Return the [X, Y] coordinate for the center point of the cell that contains the specified text.  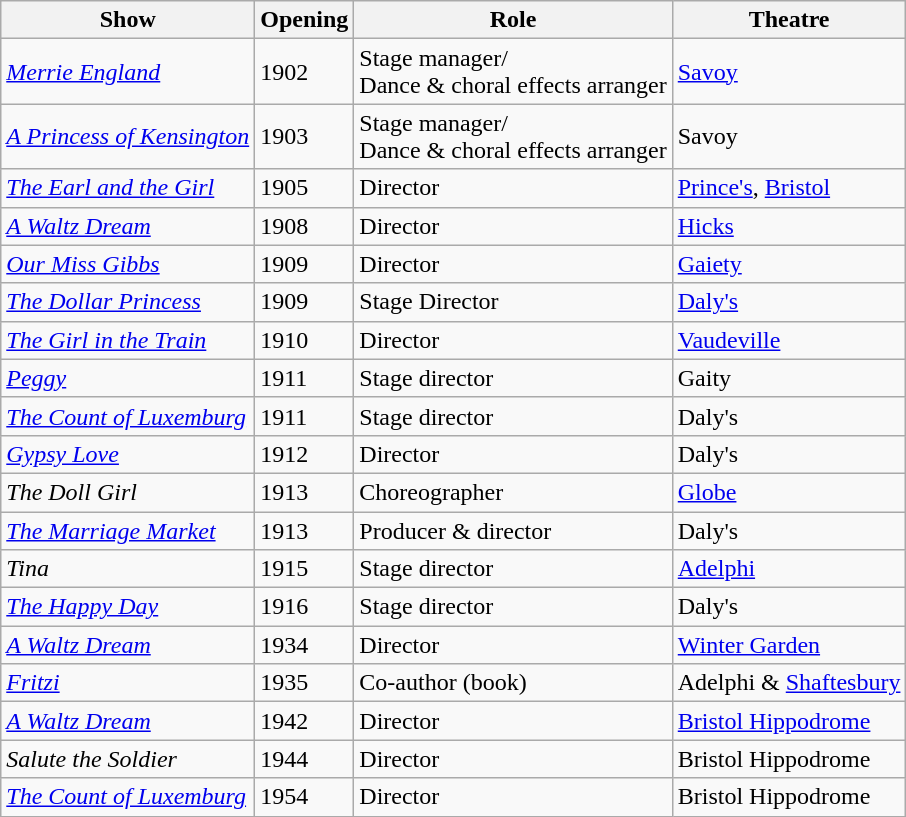
Salute the Soldier [128, 759]
Merrie England [128, 72]
Prince's, Bristol [789, 188]
Gypsy Love [128, 454]
Tina [128, 569]
Producer & director [513, 531]
1908 [304, 226]
1935 [304, 683]
1954 [304, 797]
A Princess of Kensington [128, 136]
Adelphi & Shaftesbury [789, 683]
Our Miss Gibbs [128, 264]
Theatre [789, 20]
Adelphi [789, 569]
Gaiety [789, 264]
1942 [304, 721]
The Girl in the Train [128, 340]
Hicks [789, 226]
The Marriage Market [128, 531]
The Happy Day [128, 607]
1944 [304, 759]
Show [128, 20]
Choreographer [513, 492]
1915 [304, 569]
Opening [304, 20]
The Earl and the Girl [128, 188]
Vaudeville [789, 340]
1905 [304, 188]
Peggy [128, 378]
1903 [304, 136]
1934 [304, 645]
The Dollar Princess [128, 302]
The Doll Girl [128, 492]
Stage Director [513, 302]
Role [513, 20]
1912 [304, 454]
Fritzi [128, 683]
1916 [304, 607]
Gaity [789, 378]
1902 [304, 72]
Globe [789, 492]
Co-author (book) [513, 683]
1910 [304, 340]
Winter Garden [789, 645]
